Output the [x, y] coordinate of the center of the cell containing the given text.  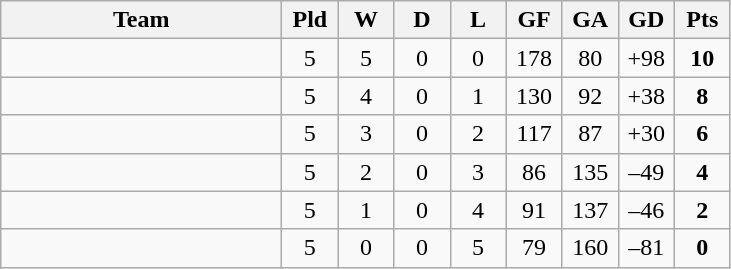
L [478, 20]
79 [534, 248]
GF [534, 20]
91 [534, 210]
160 [590, 248]
Team [142, 20]
6 [702, 134]
117 [534, 134]
80 [590, 58]
GA [590, 20]
–81 [646, 248]
178 [534, 58]
–46 [646, 210]
86 [534, 172]
137 [590, 210]
+30 [646, 134]
92 [590, 96]
Pts [702, 20]
–49 [646, 172]
8 [702, 96]
GD [646, 20]
87 [590, 134]
W [366, 20]
+38 [646, 96]
D [422, 20]
10 [702, 58]
Pld [310, 20]
130 [534, 96]
135 [590, 172]
+98 [646, 58]
